Pinpoint the cell where the given text exists, returning its (x, y) midpoint coordinate. 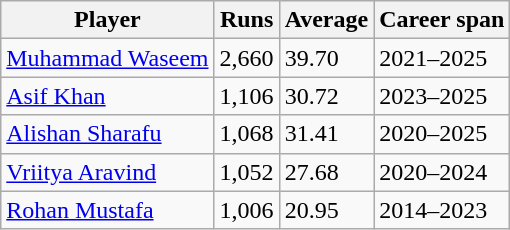
Vriitya Aravind (108, 172)
Muhammad Waseem (108, 58)
2020–2024 (442, 172)
31.41 (326, 134)
Alishan Sharafu (108, 134)
Asif Khan (108, 96)
Rohan Mustafa (108, 210)
27.68 (326, 172)
Player (108, 20)
Runs (246, 20)
1,106 (246, 96)
1,068 (246, 134)
39.70 (326, 58)
2020–2025 (442, 134)
30.72 (326, 96)
2014–2023 (442, 210)
1,052 (246, 172)
20.95 (326, 210)
2023–2025 (442, 96)
Career span (442, 20)
2,660 (246, 58)
2021–2025 (442, 58)
Average (326, 20)
1,006 (246, 210)
